Identify which cell holds the provided text, then report its (X, Y) central coordinate. 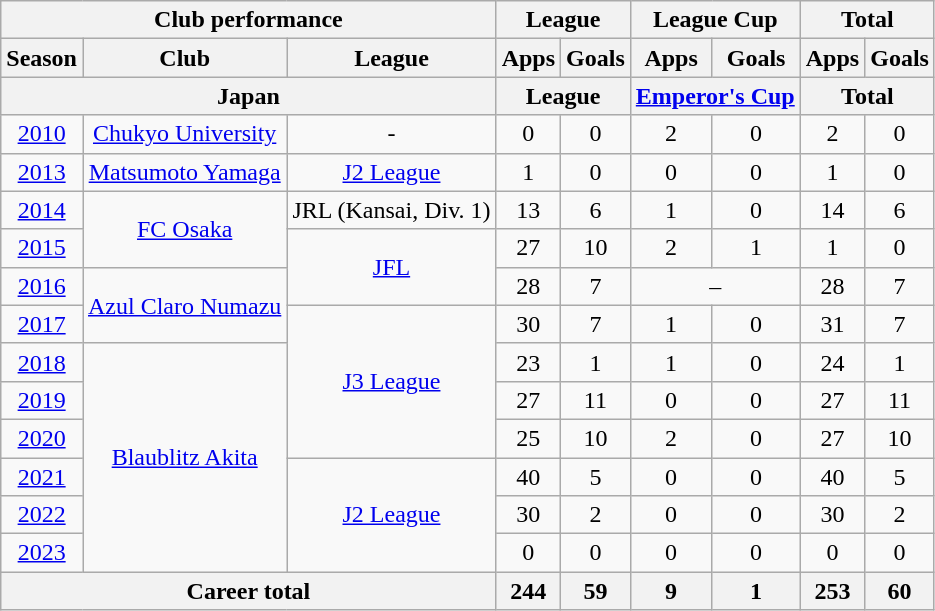
JRL (Kansai, Div. 1) (392, 210)
2018 (42, 362)
59 (596, 591)
60 (900, 591)
Azul Claro Numazu (184, 305)
FC Osaka (184, 229)
Club performance (248, 20)
2014 (42, 210)
25 (528, 438)
13 (528, 210)
J3 League (392, 381)
- (392, 134)
2016 (42, 286)
23 (528, 362)
Chukyo University (184, 134)
2019 (42, 400)
2017 (42, 324)
9 (671, 591)
2010 (42, 134)
2021 (42, 477)
Club (184, 58)
253 (832, 591)
14 (832, 210)
2022 (42, 515)
Matsumoto Yamaga (184, 172)
2023 (42, 553)
Season (42, 58)
24 (832, 362)
League Cup (715, 20)
2020 (42, 438)
2015 (42, 248)
Career total (248, 591)
– (715, 286)
244 (528, 591)
Japan (248, 96)
Emperor's Cup (715, 96)
JFL (392, 267)
31 (832, 324)
Blaublitz Akita (184, 457)
2013 (42, 172)
